Capture the cell that displays the provided text and extract its (x, y) central coordinate. 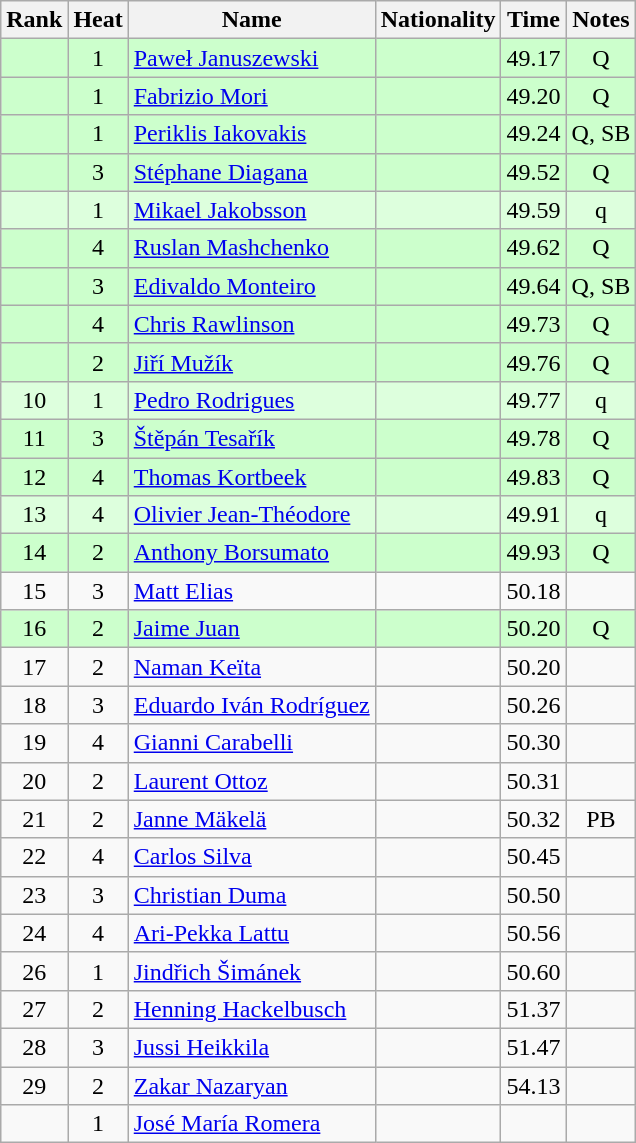
Chris Rawlinson (252, 324)
Ari-Pekka Lattu (252, 933)
49.59 (534, 210)
50.45 (534, 857)
Carlos Silva (252, 857)
21 (34, 819)
23 (34, 895)
Pedro Rodrigues (252, 400)
49.76 (534, 362)
Štěpán Tesařík (252, 438)
50.50 (534, 895)
50.26 (534, 705)
19 (34, 743)
Edivaldo Monteiro (252, 286)
Zakar Nazaryan (252, 1085)
49.62 (534, 248)
Jussi Heikkila (252, 1047)
26 (34, 971)
Paweł Januszewski (252, 58)
Christian Duma (252, 895)
49.91 (534, 515)
28 (34, 1047)
Matt Elias (252, 591)
Name (252, 20)
50.30 (534, 743)
20 (34, 781)
50.56 (534, 933)
Olivier Jean-Théodore (252, 515)
50.60 (534, 971)
Ruslan Mashchenko (252, 248)
PB (601, 819)
Nationality (438, 20)
Gianni Carabelli (252, 743)
49.78 (534, 438)
13 (34, 515)
Henning Hackelbusch (252, 1009)
Time (534, 20)
50.18 (534, 591)
51.37 (534, 1009)
50.31 (534, 781)
15 (34, 591)
29 (34, 1085)
Rank (34, 20)
49.52 (534, 172)
27 (34, 1009)
Jiří Mužík (252, 362)
49.24 (534, 134)
54.13 (534, 1085)
49.77 (534, 400)
10 (34, 400)
Jaime Juan (252, 629)
Fabrizio Mori (252, 96)
14 (34, 553)
50.32 (534, 819)
Thomas Kortbeek (252, 477)
Janne Mäkelä (252, 819)
Laurent Ottoz (252, 781)
Eduardo Iván Rodríguez (252, 705)
49.64 (534, 286)
18 (34, 705)
Mikael Jakobsson (252, 210)
José María Romera (252, 1124)
Stéphane Diagana (252, 172)
Heat (98, 20)
Jindřich Šimánek (252, 971)
11 (34, 438)
49.17 (534, 58)
Notes (601, 20)
51.47 (534, 1047)
22 (34, 857)
49.83 (534, 477)
17 (34, 667)
49.93 (534, 553)
49.73 (534, 324)
Periklis Iakovakis (252, 134)
16 (34, 629)
12 (34, 477)
Anthony Borsumato (252, 553)
49.20 (534, 96)
Naman Keïta (252, 667)
24 (34, 933)
